Locate the cell with the specified text and output its [x, y] center coordinate. 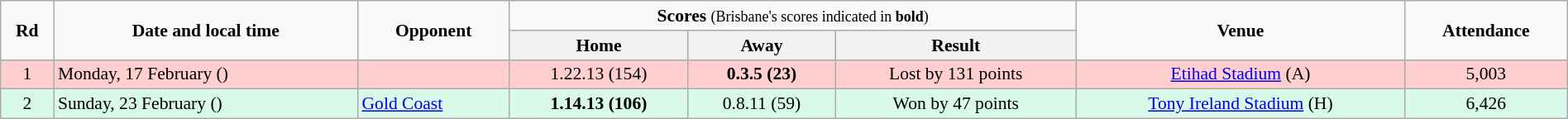
Away [762, 45]
Lost by 131 points [956, 74]
Won by 47 points [956, 104]
0.8.11 (59) [762, 104]
Venue [1241, 30]
Opponent [433, 30]
Result [956, 45]
0.3.5 (23) [762, 74]
6,426 [1485, 104]
Monday, 17 February () [206, 74]
Tony Ireland Stadium (H) [1241, 104]
2 [27, 104]
Etihad Stadium (A) [1241, 74]
Date and local time [206, 30]
Rd [27, 30]
Home [599, 45]
1.22.13 (154) [599, 74]
1.14.13 (106) [599, 104]
Attendance [1485, 30]
Scores (Brisbane's scores indicated in bold) [793, 16]
Gold Coast [433, 104]
5,003 [1485, 74]
Sunday, 23 February () [206, 104]
1 [27, 74]
